Detect which cell encompasses the target text, then output its (X, Y) center coordinate. 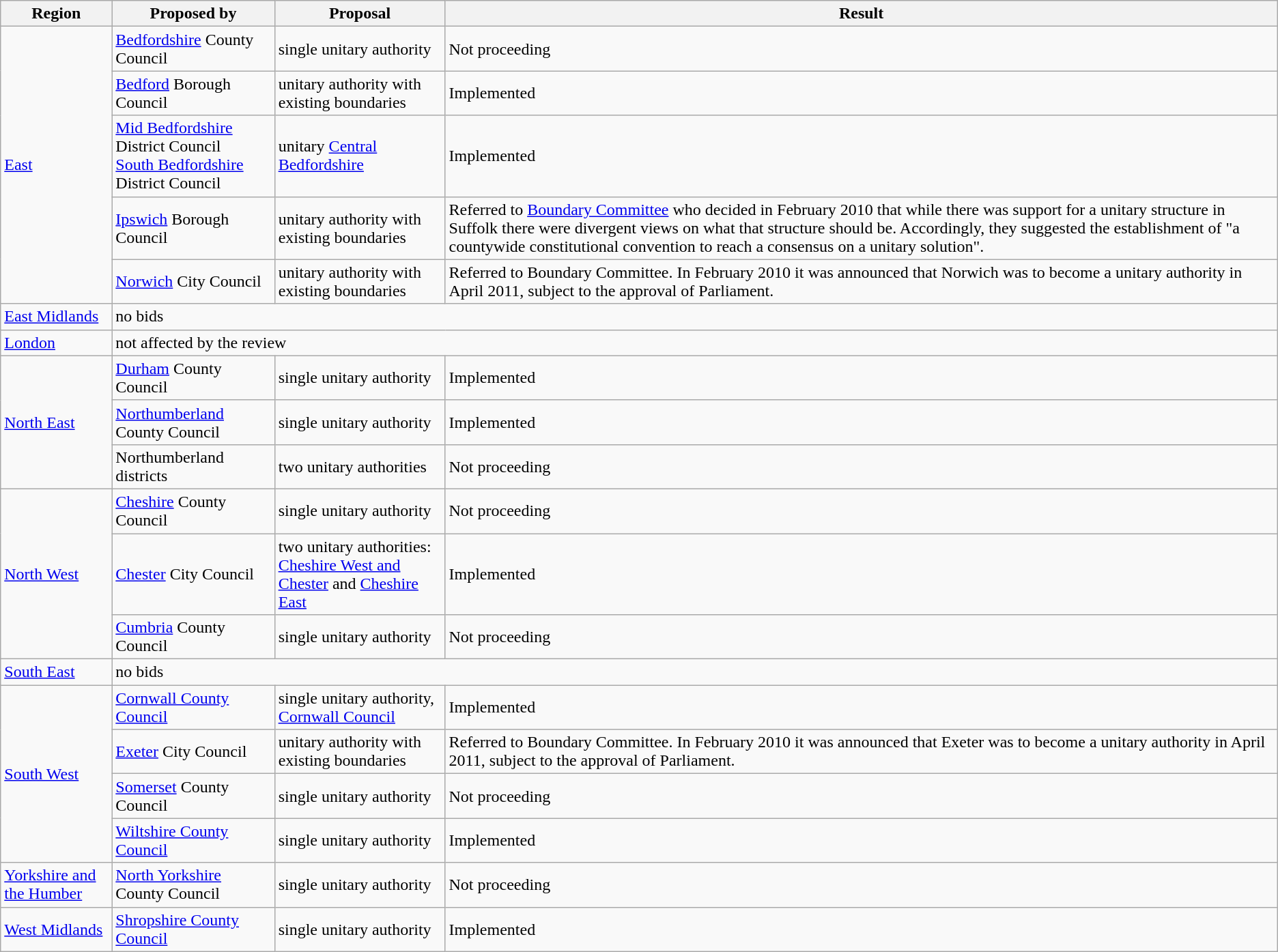
Proposal (360, 14)
Cheshire County Council (193, 510)
Proposed by (193, 14)
Region (56, 14)
North West (56, 573)
South West (56, 774)
Yorkshire and the Humber (56, 884)
East Midlands (56, 317)
Bedfordshire County Council (193, 49)
Mid Bedfordshire District CouncilSouth Bedfordshire District Council (193, 156)
North East (56, 422)
Durham County Council (193, 378)
unitary Central Bedfordshire (360, 156)
Bedford Borough Council (193, 93)
Result (862, 14)
Northumberland County Council (193, 422)
West Midlands (56, 929)
two unitary authorities (360, 467)
Exeter City Council (193, 752)
Wiltshire County Council (193, 841)
Northumberland districts (193, 467)
Cornwall County Council (193, 707)
London (56, 343)
South East (56, 672)
two unitary authorities:Cheshire West and Chester and Cheshire East (360, 575)
Shropshire County Council (193, 929)
not affected by the review (695, 343)
North Yorkshire County Council (193, 884)
East (56, 165)
Ipswich Borough Council (193, 228)
Chester City Council (193, 575)
Norwich City Council (193, 281)
single unitary authority, Cornwall Council (360, 707)
Somerset County Council (193, 796)
Cumbria County Council (193, 637)
